Detect which cell encompasses the target text, then output its (x, y) center coordinate. 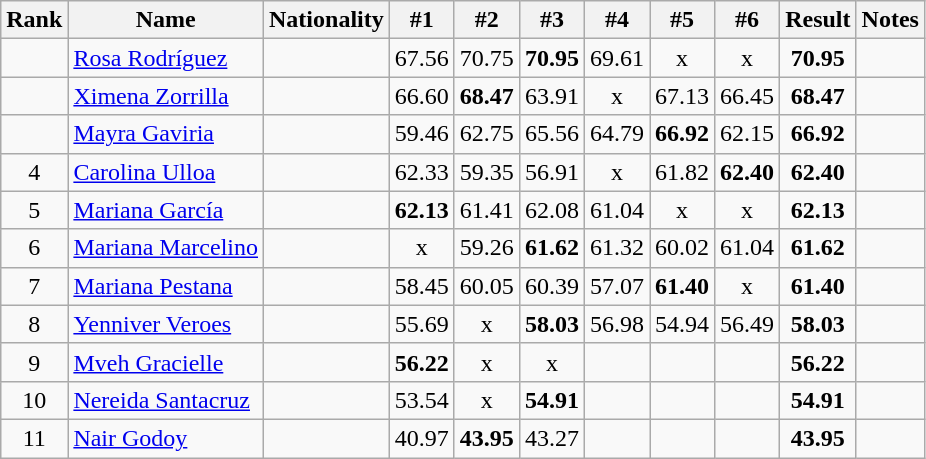
67.56 (422, 58)
59.35 (486, 172)
9 (34, 362)
Yenniver Veroes (166, 324)
Mariana Pestana (166, 286)
65.56 (552, 134)
Nair Godoy (166, 438)
#3 (552, 20)
67.13 (682, 96)
Ximena Zorrilla (166, 96)
61.82 (682, 172)
Name (166, 20)
40.97 (422, 438)
Rosa Rodríguez (166, 58)
62.33 (422, 172)
Nationality (327, 20)
5 (34, 210)
59.26 (486, 248)
Result (818, 20)
59.46 (422, 134)
63.91 (552, 96)
62.08 (552, 210)
Mariana Marcelino (166, 248)
#4 (616, 20)
#6 (748, 20)
6 (34, 248)
Carolina Ulloa (166, 172)
58.45 (422, 286)
#1 (422, 20)
56.49 (748, 324)
10 (34, 400)
70.75 (486, 58)
61.41 (486, 210)
69.61 (616, 58)
11 (34, 438)
Rank (34, 20)
7 (34, 286)
64.79 (616, 134)
60.02 (682, 248)
53.54 (422, 400)
56.91 (552, 172)
62.75 (486, 134)
Nereida Santacruz (166, 400)
57.07 (616, 286)
Mveh Gracielle (166, 362)
#2 (486, 20)
#5 (682, 20)
Notes (890, 20)
62.15 (748, 134)
66.45 (748, 96)
8 (34, 324)
60.05 (486, 286)
43.27 (552, 438)
55.69 (422, 324)
56.98 (616, 324)
Mayra Gaviria (166, 134)
60.39 (552, 286)
54.94 (682, 324)
4 (34, 172)
Mariana García (166, 210)
66.60 (422, 96)
61.32 (616, 248)
